Find where the given text appears and provide that cell's center as [x, y] coordinate. 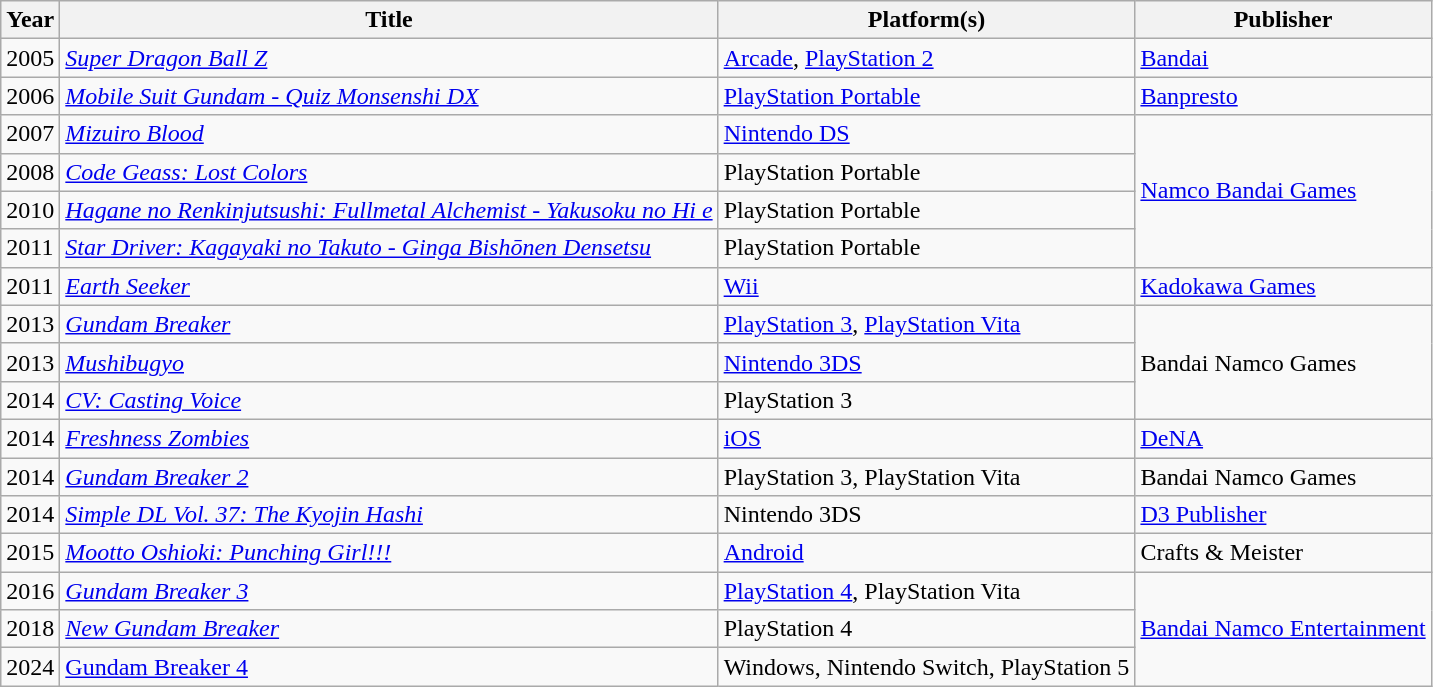
Super Dragon Ball Z [389, 58]
New Gundam Breaker [389, 629]
2005 [30, 58]
Mobile Suit Gundam - Quiz Monsenshi DX [389, 96]
PlayStation 3 [926, 400]
Nintendo DS [926, 134]
Bandai [1283, 58]
Platform(s) [926, 20]
CV: Casting Voice [389, 400]
Publisher [1283, 20]
Hagane no Renkinjutsushi: Fullmetal Alchemist - Yakusoku no Hi e [389, 210]
Title [389, 20]
Wii [926, 286]
Gundam Breaker [389, 324]
Mushibugyo [389, 362]
Earth Seeker [389, 286]
Mootto Oshioki: Punching Girl!!! [389, 553]
Namco Bandai Games [1283, 191]
Star Driver: Kagayaki no Takuto - Ginga Bishōnen Densetsu [389, 248]
Kadokawa Games [1283, 286]
Windows, Nintendo Switch, PlayStation 5 [926, 667]
Code Geass: Lost Colors [389, 172]
2015 [30, 553]
2006 [30, 96]
2008 [30, 172]
2024 [30, 667]
Year [30, 20]
2007 [30, 134]
PlayStation 4 [926, 629]
2010 [30, 210]
Bandai Namco Entertainment [1283, 629]
Simple DL Vol. 37: The Kyojin Hashi [389, 515]
Gundam Breaker 2 [389, 477]
2018 [30, 629]
Freshness Zombies [389, 438]
Gundam Breaker 3 [389, 591]
Gundam Breaker 4 [389, 667]
Banpresto [1283, 96]
DeNA [1283, 438]
Arcade, PlayStation 2 [926, 58]
Android [926, 553]
D3 Publisher [1283, 515]
iOS [926, 438]
PlayStation 4, PlayStation Vita [926, 591]
Crafts & Meister [1283, 553]
2016 [30, 591]
Mizuiro Blood [389, 134]
